Extract the (x, y) coordinate from the center of the cell holding the provided text.  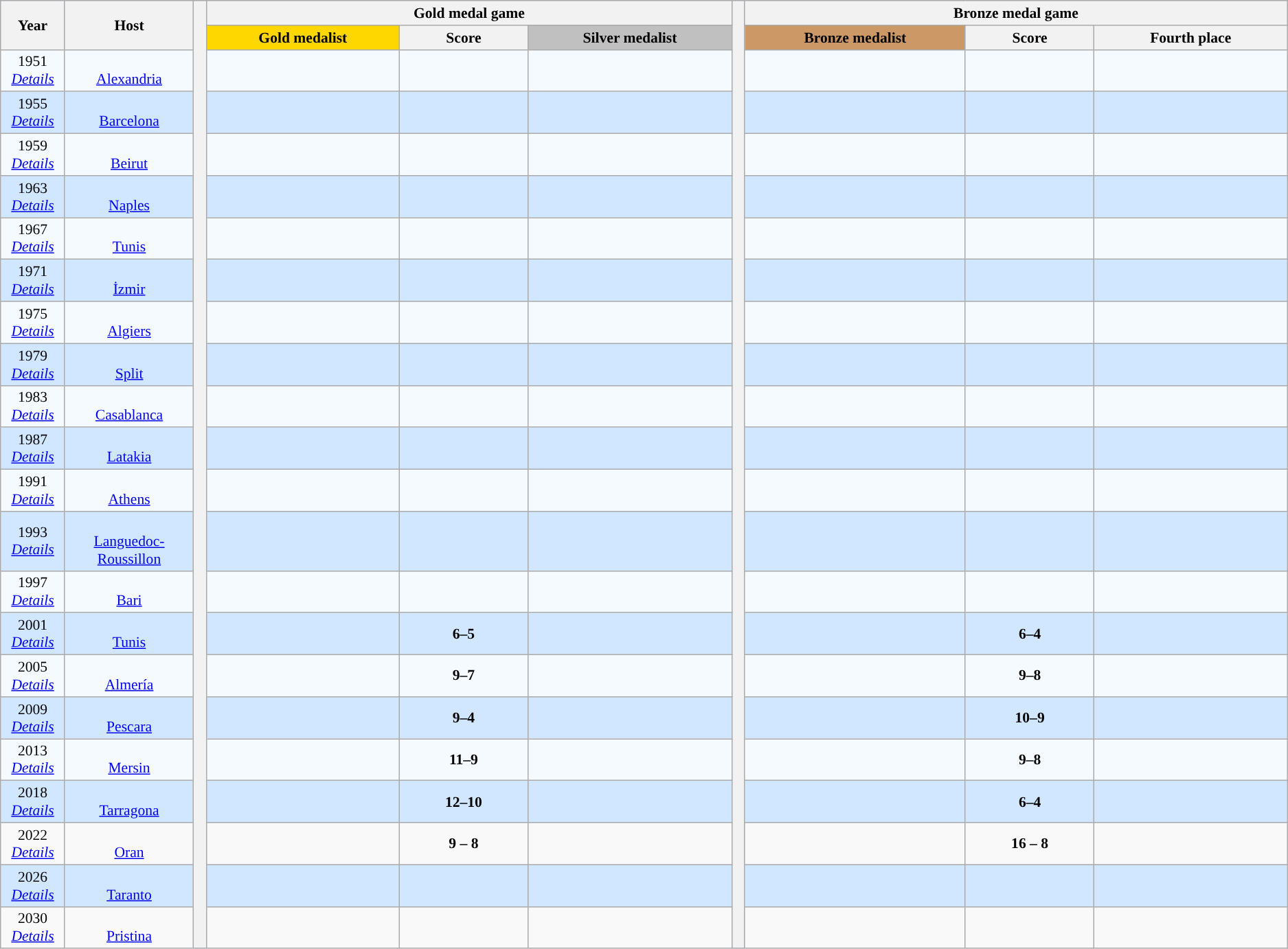
6–5 (463, 634)
Silver medalist (631, 38)
12–10 (463, 802)
9–7 (463, 676)
1971Details (33, 280)
9 – 8 (463, 843)
Latakia (129, 449)
Alexandria (129, 70)
Mersin (129, 759)
2026 Details (33, 886)
Taranto (129, 886)
2005 Details (33, 676)
Split (129, 364)
Oran (129, 843)
1983Details (33, 407)
2030 Details (33, 927)
Gold medalist (302, 38)
2013 Details (33, 759)
Bronze medalist (855, 38)
1959Details (33, 155)
9–4 (463, 718)
Almería (129, 676)
Barcelona (129, 113)
Athens (129, 490)
Naples (129, 196)
1955Details (33, 113)
Pristina (129, 927)
Year (33, 25)
1987Details (33, 449)
1997Details (33, 592)
Fourth place (1191, 38)
16 – 8 (1029, 843)
Beirut (129, 155)
Casablanca (129, 407)
2001Details (33, 634)
1975Details (33, 323)
1951Details (33, 70)
Bronze medal game (1015, 13)
Bari (129, 592)
11–9 (463, 759)
2018 Details (33, 802)
Pescara (129, 718)
1963Details (33, 196)
Algiers (129, 323)
Host (129, 25)
Gold medal game (468, 13)
2009Details (33, 718)
10–9 (1029, 718)
2022 Details (33, 843)
Tarragona (129, 802)
1993Details (33, 541)
Languedoc-Roussillon (129, 541)
1967Details (33, 239)
1979Details (33, 364)
İzmir (129, 280)
1991Details (33, 490)
